Return [X, Y] of the center of cell containing provided text 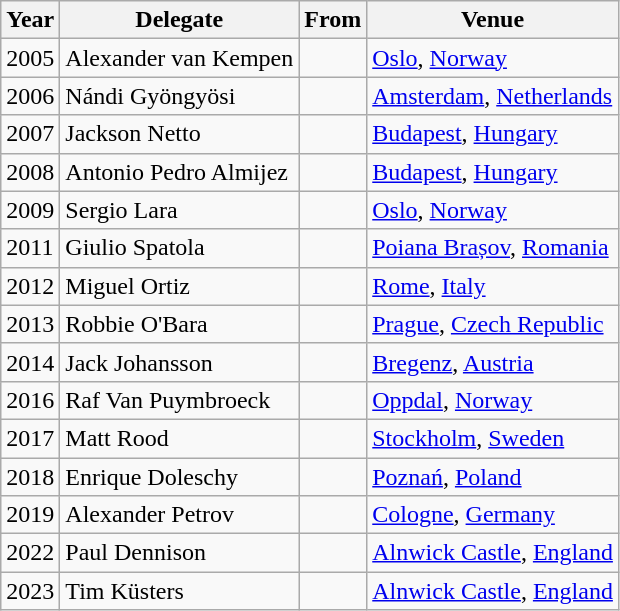
2012 [30, 286]
Venue [493, 20]
2013 [30, 324]
Nándi Gyöngyösi [180, 96]
Sergio Lara [180, 210]
2011 [30, 248]
Oppdal, Norway [493, 400]
2009 [30, 210]
Jack Johansson [180, 362]
Delegate [180, 20]
Amsterdam, Netherlands [493, 96]
Raf Van Puymbroeck [180, 400]
2023 [30, 591]
Paul Dennison [180, 553]
Rome, Italy [493, 286]
2018 [30, 477]
Bregenz, Austria [493, 362]
Alexander Petrov [180, 515]
Matt Rood [180, 438]
2019 [30, 515]
Robbie O'Bara [180, 324]
Antonio Pedro Almijez [180, 172]
Stockholm, Sweden [493, 438]
2022 [30, 553]
2007 [30, 134]
Alexander van Kempen [180, 58]
Enrique Doleschy [180, 477]
Jackson Netto [180, 134]
Cologne, Germany [493, 515]
2008 [30, 172]
Tim Küsters [180, 591]
2014 [30, 362]
From [333, 20]
Giulio Spatola [180, 248]
2005 [30, 58]
2017 [30, 438]
Year [30, 20]
2016 [30, 400]
2006 [30, 96]
Prague, Czech Republic [493, 324]
Miguel Ortiz [180, 286]
Poiana Brașov, Romania [493, 248]
Poznań, Poland [493, 477]
